From the cell containing the given text, extract its center point as (X, Y) coordinate. 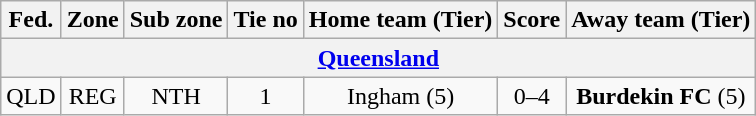
Score (532, 20)
QLD (31, 96)
Sub zone (176, 20)
Home team (Tier) (400, 20)
Burdekin FC (5) (661, 96)
Tie no (266, 20)
Fed. (31, 20)
NTH (176, 96)
0–4 (532, 96)
Ingham (5) (400, 96)
Zone (92, 20)
Queensland (378, 58)
Away team (Tier) (661, 20)
1 (266, 96)
REG (92, 96)
